Search for the cell housing the specified text and yield its [x, y] center coordinate. 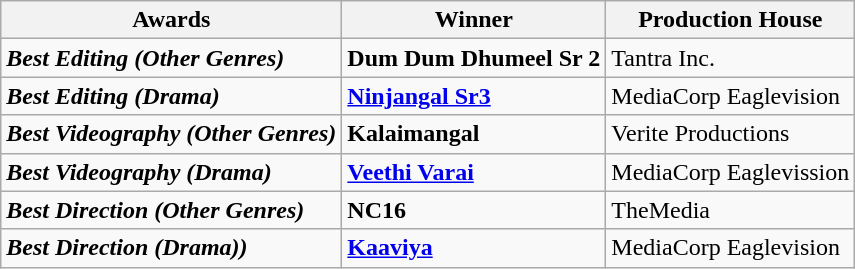
Dum Dum Dhumeel Sr 2 [474, 58]
Kaaviya [474, 248]
Production House [730, 20]
Winner [474, 20]
Awards [172, 20]
TheMedia [730, 210]
Ninjangal Sr3 [474, 96]
Tantra Inc. [730, 58]
Best Videography (Drama) [172, 172]
Veethi Varai [474, 172]
NC16 [474, 210]
Best Editing (Other Genres) [172, 58]
Kalaimangal [474, 134]
Best Direction (Drama)) [172, 248]
Best Direction (Other Genres) [172, 210]
Best Editing (Drama) [172, 96]
Best Videography (Other Genres) [172, 134]
MediaCorp Eaglevission [730, 172]
Verite Productions [730, 134]
